Return [x, y] of the center of cell containing provided text 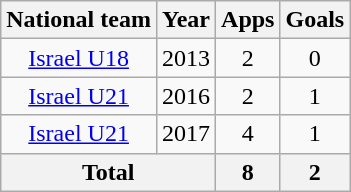
0 [315, 58]
Apps [248, 20]
4 [248, 134]
Total [108, 172]
2013 [186, 58]
2017 [186, 134]
Goals [315, 20]
Israel U18 [79, 58]
8 [248, 172]
2016 [186, 96]
Year [186, 20]
National team [79, 20]
